Scan for the cell matching the given text and deliver its [x, y] coordinate at center. 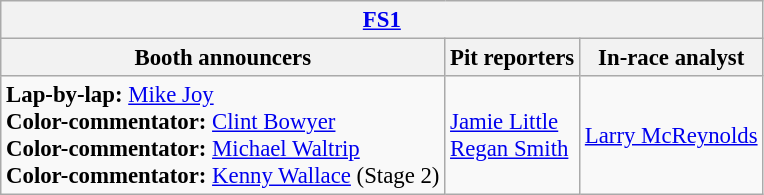
Jamie LittleRegan Smith [512, 136]
Larry McReynolds [672, 136]
Booth announcers [223, 58]
In-race analyst [672, 58]
Lap-by-lap: Mike JoyColor-commentator: Clint BowyerColor-commentator: Michael WaltripColor-commentator: Kenny Wallace (Stage 2) [223, 136]
FS1 [382, 20]
Pit reporters [512, 58]
